Output the (x, y) coordinate of the center of the cell containing the given text.  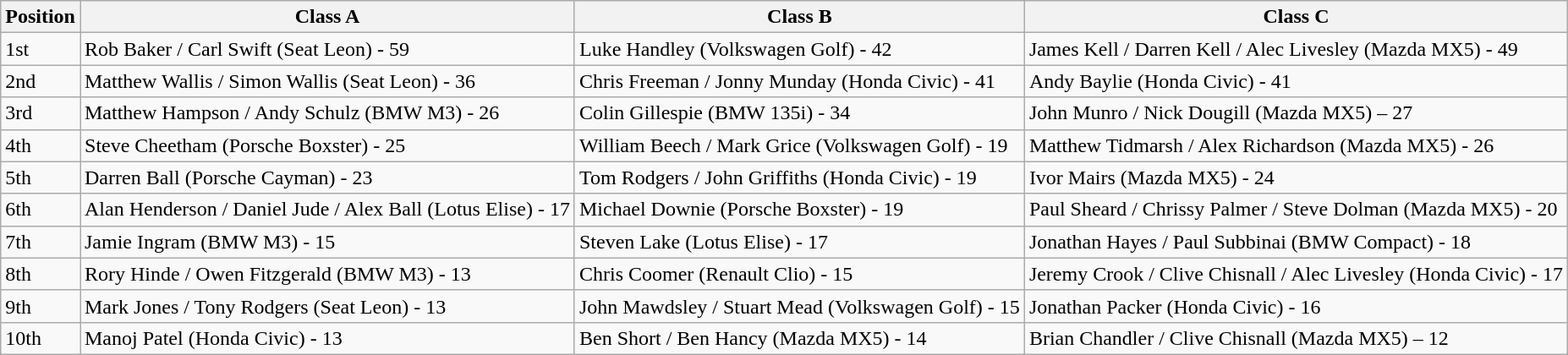
Steve Cheetham (Porsche Boxster) - 25 (326, 145)
Class C (1296, 17)
Chris Coomer (Renault Clio) - 15 (799, 274)
Class A (326, 17)
Jamie Ingram (BMW M3) - 15 (326, 242)
5th (41, 177)
Chris Freeman / Jonny Munday (Honda Civic) - 41 (799, 81)
Jonathan Hayes / Paul Subbinai (BMW Compact) - 18 (1296, 242)
Mark Jones / Tony Rodgers (Seat Leon) - 13 (326, 306)
William Beech / Mark Grice (Volkswagen Golf) - 19 (799, 145)
8th (41, 274)
Darren Ball (Porsche Cayman) - 23 (326, 177)
1st (41, 49)
4th (41, 145)
Tom Rodgers / John Griffiths (Honda Civic) - 19 (799, 177)
10th (41, 338)
James Kell / Darren Kell / Alec Livesley (Mazda MX5) - 49 (1296, 49)
Rob Baker / Carl Swift (Seat Leon) - 59 (326, 49)
Andy Baylie (Honda Civic) - 41 (1296, 81)
Jeremy Crook / Clive Chisnall / Alec Livesley (Honda Civic) - 17 (1296, 274)
Ivor Mairs (Mazda MX5) - 24 (1296, 177)
3rd (41, 113)
Matthew Hampson / Andy Schulz (BMW M3) - 26 (326, 113)
Ben Short / Ben Hancy (Mazda MX5) - 14 (799, 338)
6th (41, 210)
Alan Henderson / Daniel Jude / Alex Ball (Lotus Elise) - 17 (326, 210)
Steven Lake (Lotus Elise) - 17 (799, 242)
7th (41, 242)
Class B (799, 17)
Michael Downie (Porsche Boxster) - 19 (799, 210)
John Munro / Nick Dougill (Mazda MX5) – 27 (1296, 113)
Rory Hinde / Owen Fitzgerald (BMW M3) - 13 (326, 274)
Colin Gillespie (BMW 135i) - 34 (799, 113)
Luke Handley (Volkswagen Golf) - 42 (799, 49)
9th (41, 306)
Paul Sheard / Chrissy Palmer / Steve Dolman (Mazda MX5) - 20 (1296, 210)
John Mawdsley / Stuart Mead (Volkswagen Golf) - 15 (799, 306)
Position (41, 17)
Matthew Tidmarsh / Alex Richardson (Mazda MX5) - 26 (1296, 145)
Brian Chandler / Clive Chisnall (Mazda MX5) – 12 (1296, 338)
Jonathan Packer (Honda Civic) - 16 (1296, 306)
2nd (41, 81)
Matthew Wallis / Simon Wallis (Seat Leon) - 36 (326, 81)
Manoj Patel (Honda Civic) - 13 (326, 338)
